Return (x, y) of the center of cell containing provided text 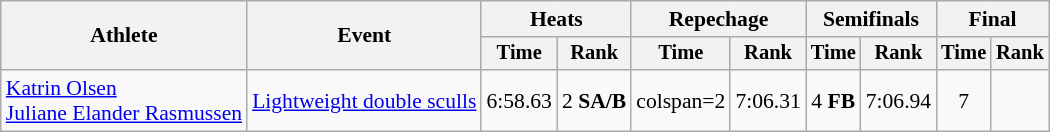
Semifinals (871, 19)
6:58.63 (518, 100)
2 SA/B (594, 100)
7:06.94 (898, 100)
Repechage (718, 19)
Event (364, 36)
colspan=2 (680, 100)
Lightweight double sculls (364, 100)
4 FB (834, 100)
7:06.31 (768, 100)
7 (964, 100)
Final (992, 19)
Heats (556, 19)
Athlete (124, 36)
Katrin OlsenJuliane Elander Rasmussen (124, 100)
